Return (x, y) of the center of cell containing provided text 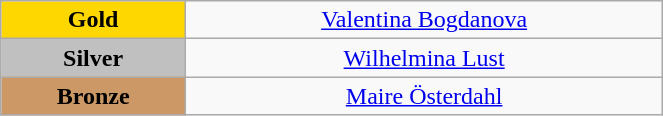
Wilhelmina Lust (424, 58)
Maire Österdahl (424, 96)
Gold (94, 20)
Valentina Bogdanova (424, 20)
Silver (94, 58)
Bronze (94, 96)
